Scan for the cell matching the given text and deliver its (x, y) coordinate at center. 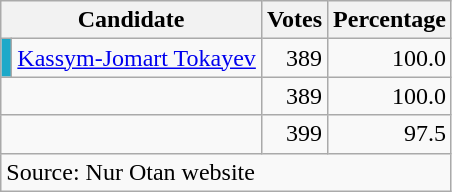
Source: Nur Otan website (226, 172)
Kassym-Jomart Tokayev (137, 58)
Percentage (390, 20)
97.5 (390, 134)
399 (294, 134)
Candidate (132, 20)
Votes (294, 20)
